From the cell containing the given text, extract its center point as (X, Y) coordinate. 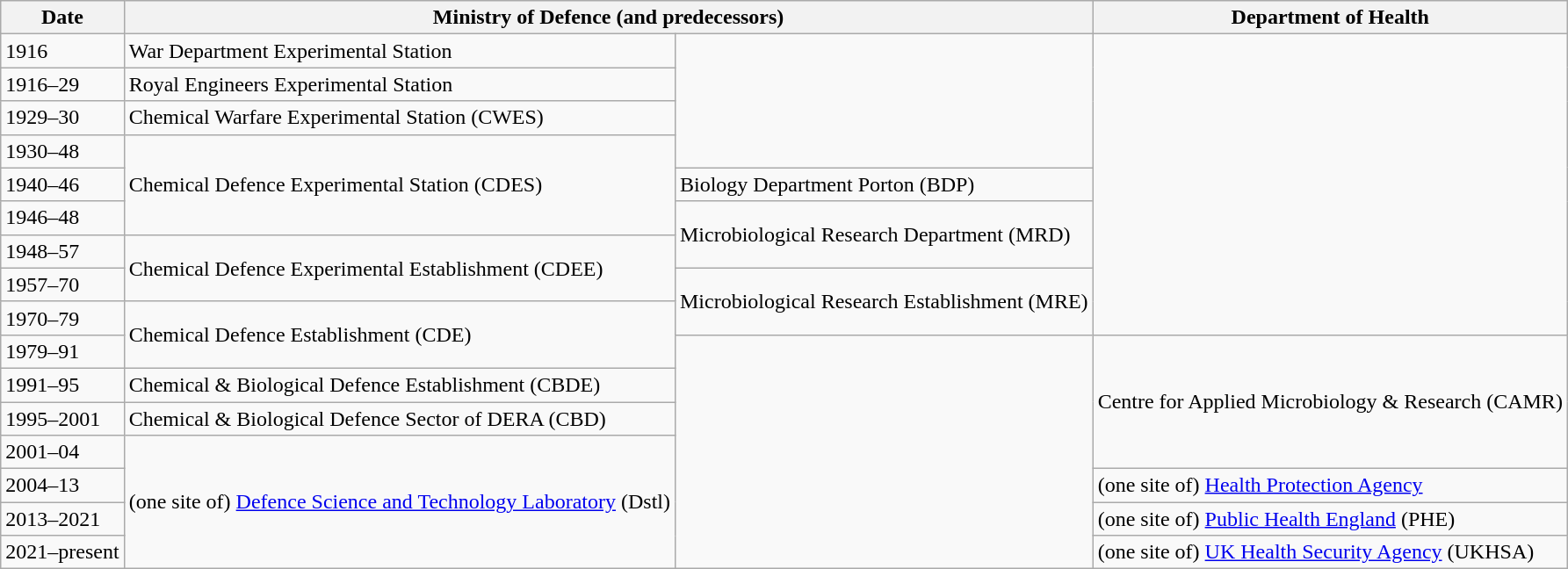
1946–48 (62, 218)
(one site of) Defence Science and Technology Laboratory (Dstl) (399, 502)
Chemical Defence Experimental Station (CDES) (399, 184)
1916–29 (62, 84)
1991–95 (62, 385)
Chemical & Biological Defence Sector of DERA (CBD) (399, 419)
2001–04 (62, 452)
1916 (62, 51)
1948–57 (62, 251)
Chemical Defence Establishment (CDE) (399, 335)
1940–46 (62, 184)
Ministry of Defence (and predecessors) (608, 18)
Chemical Warfare Experimental Station (CWES) (399, 118)
Chemical & Biological Defence Establishment (CBDE) (399, 385)
2021–present (62, 552)
1930–48 (62, 151)
1929–30 (62, 118)
(one site of) Health Protection Agency (1330, 486)
Microbiological Research Department (MRD) (884, 234)
War Department Experimental Station (399, 51)
Department of Health (1330, 18)
(one site of) UK Health Security Agency (UKHSA) (1330, 552)
1995–2001 (62, 419)
Centre for Applied Microbiology & Research (CAMR) (1330, 401)
(one site of) Public Health England (PHE) (1330, 519)
1957–70 (62, 284)
1970–79 (62, 318)
Date (62, 18)
Royal Engineers Experimental Station (399, 84)
Microbiological Research Establishment (MRE) (884, 301)
2004–13 (62, 486)
2013–2021 (62, 519)
1979–91 (62, 351)
Biology Department Porton (BDP) (884, 184)
Chemical Defence Experimental Establishment (CDEE) (399, 268)
